Determine the (X, Y) coordinate at the center of the cell enclosing the given text.  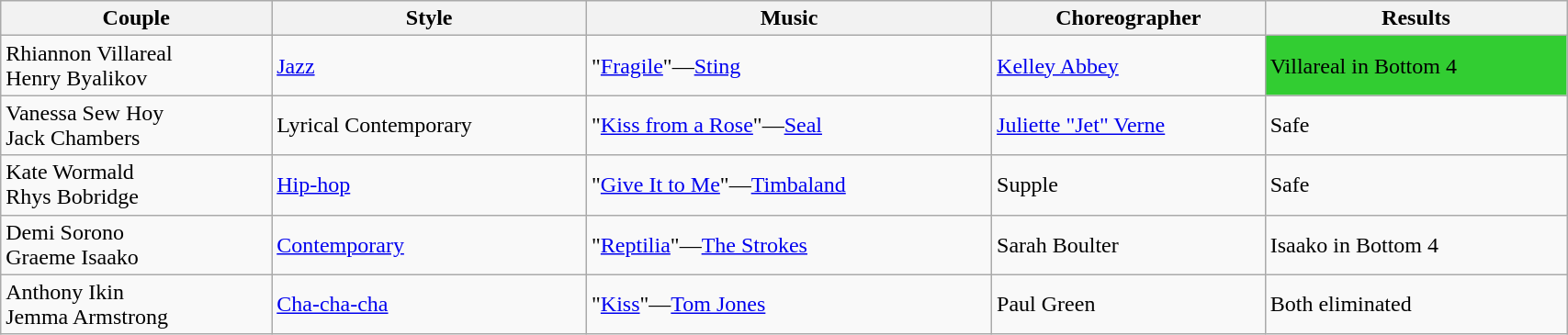
"Give It to Me"—Timbaland (790, 185)
Paul Green (1129, 305)
Kate WormaldRhys Bobridge (136, 185)
Hip-hop (430, 185)
Choreographer (1129, 18)
Supple (1129, 185)
Jazz (430, 66)
"Kiss"—Tom Jones (790, 305)
Kelley Abbey (1129, 66)
Both eliminated (1416, 305)
Isaako in Bottom 4 (1416, 244)
Sarah Boulter (1129, 244)
Style (430, 18)
Demi SoronoGraeme Isaako (136, 244)
Contemporary (430, 244)
Music (790, 18)
"Reptilia"—The Strokes (790, 244)
Anthony IkinJemma Armstrong (136, 305)
"Kiss from a Rose"—Seal (790, 125)
Lyrical Contemporary (430, 125)
Couple (136, 18)
Cha-cha-cha (430, 305)
Vanessa Sew HoyJack Chambers (136, 125)
Rhiannon VillarealHenry Byalikov (136, 66)
Villareal in Bottom 4 (1416, 66)
Juliette "Jet" Verne (1129, 125)
"Fragile"—Sting (790, 66)
Results (1416, 18)
